From the cell containing the given text, extract its center point as [x, y] coordinate. 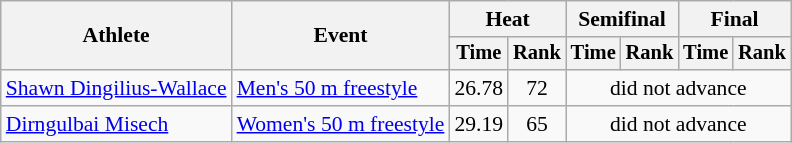
Semifinal [622, 19]
Women's 50 m freestyle [341, 124]
29.19 [478, 124]
Event [341, 36]
26.78 [478, 88]
72 [537, 88]
Athlete [116, 36]
Heat [507, 19]
Final [734, 19]
Dirngulbai Misech [116, 124]
Men's 50 m freestyle [341, 88]
65 [537, 124]
Shawn Dingilius-Wallace [116, 88]
